Extract the [X, Y] coordinate from the center of the cell holding the provided text.  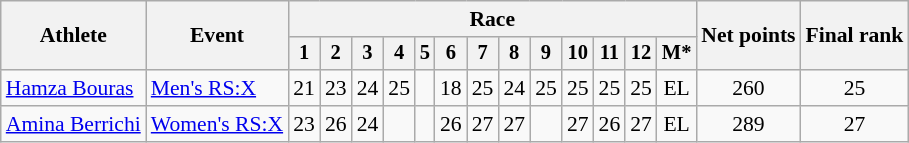
Net points [748, 36]
3 [368, 54]
Hamza Bouras [74, 88]
7 [483, 54]
Athlete [74, 36]
M* [676, 54]
Final rank [855, 36]
Men's RS:X [217, 88]
11 [610, 54]
Race [492, 19]
21 [304, 88]
4 [399, 54]
5 [425, 54]
Event [217, 36]
8 [514, 54]
289 [748, 124]
6 [451, 54]
1 [304, 54]
2 [336, 54]
Women's RS:X [217, 124]
12 [641, 54]
18 [451, 88]
10 [578, 54]
Amina Berrichi [74, 124]
260 [748, 88]
9 [546, 54]
